Extract the [x, y] coordinate from the center of the cell holding the provided text.  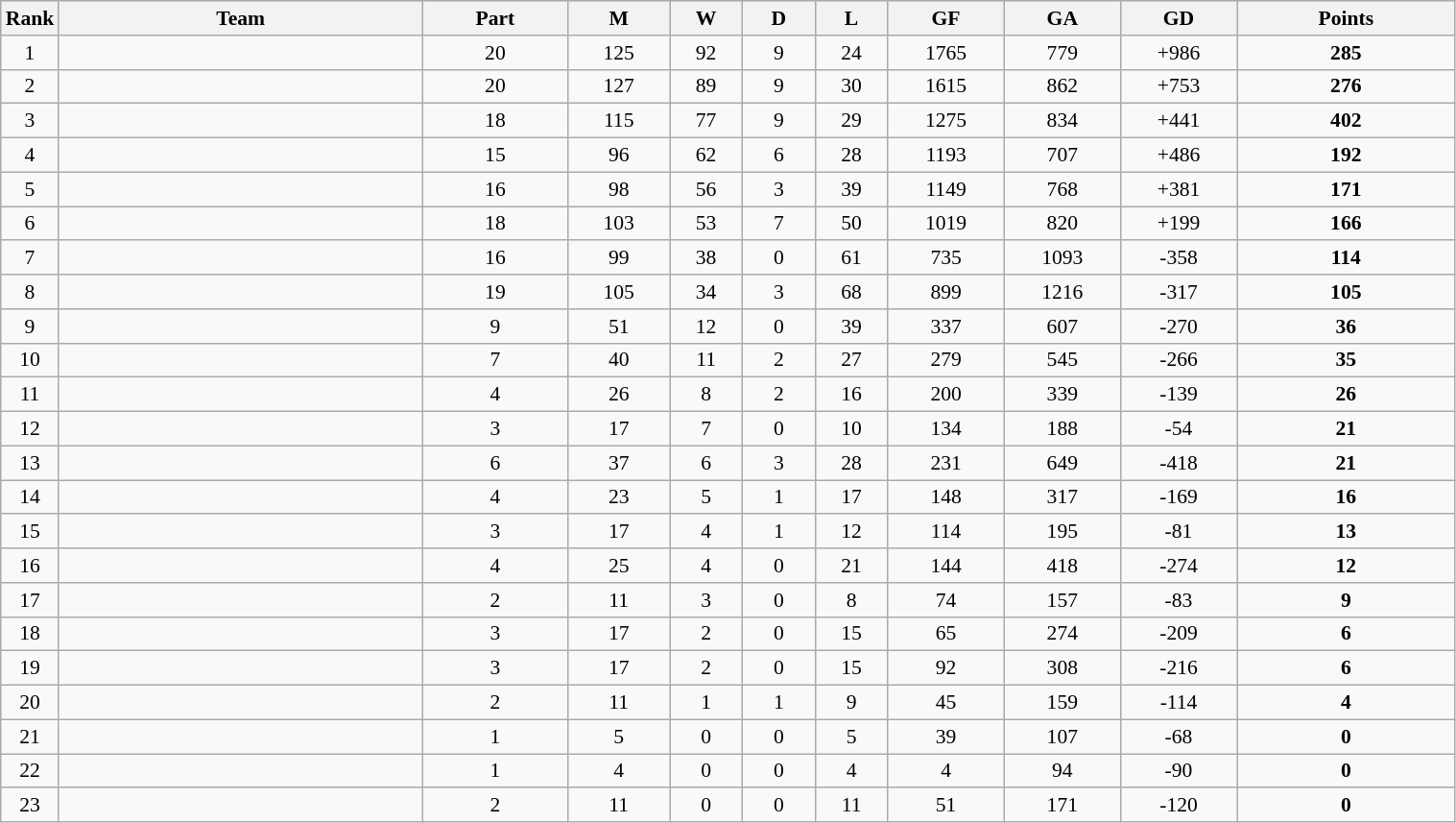
56 [706, 189]
74 [946, 600]
14 [31, 497]
1275 [946, 121]
339 [1062, 395]
-114 [1179, 703]
D [778, 18]
834 [1062, 121]
62 [706, 156]
-81 [1179, 532]
96 [619, 156]
1765 [946, 53]
27 [851, 360]
-216 [1179, 668]
200 [946, 395]
-209 [1179, 634]
337 [946, 327]
38 [706, 258]
77 [706, 121]
89 [706, 86]
GF [946, 18]
-83 [1179, 600]
-54 [1179, 429]
1615 [946, 86]
317 [1062, 497]
+381 [1179, 189]
68 [851, 292]
768 [1062, 189]
274 [1062, 634]
-169 [1179, 497]
-418 [1179, 463]
Rank [31, 18]
545 [1062, 360]
144 [946, 566]
231 [946, 463]
-139 [1179, 395]
-358 [1179, 258]
37 [619, 463]
-120 [1179, 806]
W [706, 18]
Team [240, 18]
GA [1062, 18]
862 [1062, 86]
65 [946, 634]
Part [495, 18]
+753 [1179, 86]
188 [1062, 429]
279 [946, 360]
195 [1062, 532]
735 [946, 258]
649 [1062, 463]
276 [1346, 86]
22 [31, 771]
1193 [946, 156]
285 [1346, 53]
-90 [1179, 771]
-266 [1179, 360]
94 [1062, 771]
98 [619, 189]
707 [1062, 156]
779 [1062, 53]
99 [619, 258]
192 [1346, 156]
1216 [1062, 292]
Points [1346, 18]
40 [619, 360]
607 [1062, 327]
418 [1062, 566]
25 [619, 566]
159 [1062, 703]
M [619, 18]
+986 [1179, 53]
1019 [946, 224]
-274 [1179, 566]
45 [946, 703]
53 [706, 224]
1149 [946, 189]
35 [1346, 360]
125 [619, 53]
107 [1062, 737]
115 [619, 121]
-317 [1179, 292]
L [851, 18]
402 [1346, 121]
148 [946, 497]
61 [851, 258]
34 [706, 292]
30 [851, 86]
166 [1346, 224]
1093 [1062, 258]
+199 [1179, 224]
29 [851, 121]
GD [1179, 18]
820 [1062, 224]
+441 [1179, 121]
134 [946, 429]
24 [851, 53]
308 [1062, 668]
50 [851, 224]
899 [946, 292]
127 [619, 86]
+486 [1179, 156]
-270 [1179, 327]
36 [1346, 327]
-68 [1179, 737]
157 [1062, 600]
103 [619, 224]
